Pinpoint the cell where the given text exists, returning its (X, Y) midpoint coordinate. 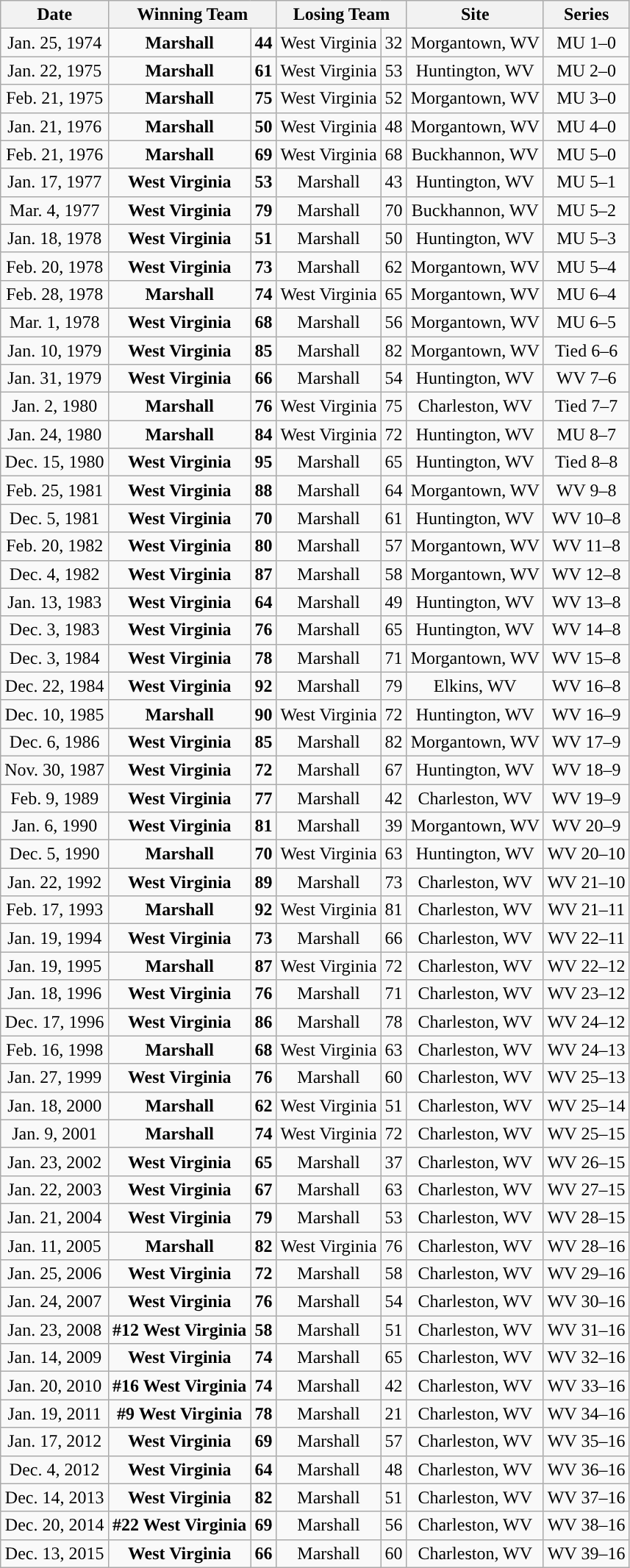
Date (54, 15)
MU 6–4 (587, 294)
MU 5–1 (587, 182)
Dec. 10, 1985 (54, 714)
88 (263, 490)
Elkins, WV (475, 686)
WV 31–16 (587, 1330)
43 (394, 182)
Jan. 13, 1983 (54, 602)
WV 10–8 (587, 518)
WV 11–8 (587, 546)
MU 2–0 (587, 71)
WV 13–8 (587, 602)
Feb. 21, 1975 (54, 99)
MU 6–5 (587, 322)
Series (587, 15)
Jan. 27, 1999 (54, 1078)
Jan. 25, 1974 (54, 43)
WV 20–9 (587, 826)
WV 7–6 (587, 379)
WV 15–8 (587, 658)
Dec. 6, 1986 (54, 742)
WV 35–16 (587, 1442)
Feb. 16, 1998 (54, 1050)
Nov. 30, 1987 (54, 770)
Jan. 19, 1995 (54, 966)
WV 37–16 (587, 1497)
Mar. 4, 1977 (54, 210)
21 (394, 1414)
Jan. 17, 2012 (54, 1442)
Site (475, 15)
Tied 6–6 (587, 351)
WV 25–15 (587, 1134)
Dec. 20, 2014 (54, 1525)
WV 14–8 (587, 630)
Dec. 4, 2012 (54, 1469)
Losing Team (341, 15)
Jan. 24, 1980 (54, 434)
WV 30–16 (587, 1302)
WV 39–16 (587, 1553)
WV 29–16 (587, 1274)
Jan. 17, 1977 (54, 182)
MU 5–4 (587, 266)
39 (394, 826)
MU 5–0 (587, 154)
WV 9–8 (587, 490)
MU 3–0 (587, 99)
37 (394, 1161)
84 (263, 434)
#16 West Virginia (179, 1386)
Jan. 25, 2006 (54, 1274)
Dec. 14, 2013 (54, 1497)
WV 16–8 (587, 686)
WV 12–8 (587, 574)
MU 4–0 (587, 126)
WV 32–16 (587, 1358)
WV 24–13 (587, 1050)
#9 West Virginia (179, 1414)
WV 24–12 (587, 1022)
WV 25–14 (587, 1106)
44 (263, 43)
Jan. 10, 1979 (54, 351)
WV 21–10 (587, 882)
WV 36–16 (587, 1469)
Jan. 24, 2007 (54, 1302)
#22 West Virginia (179, 1525)
Jan. 9, 2001 (54, 1134)
32 (394, 43)
#12 West Virginia (179, 1330)
Jan. 18, 1996 (54, 994)
Jan. 2, 1980 (54, 407)
MU 5–3 (587, 238)
Feb. 28, 1978 (54, 294)
Jan. 6, 1990 (54, 826)
Jan. 21, 1976 (54, 126)
Dec. 4, 1982 (54, 574)
Jan. 21, 2004 (54, 1217)
89 (263, 882)
Jan. 23, 2008 (54, 1330)
Jan. 14, 2009 (54, 1358)
WV 27–15 (587, 1189)
Jan. 20, 2010 (54, 1386)
WV 20–10 (587, 854)
Jan. 19, 1994 (54, 938)
WV 28–15 (587, 1217)
Jan. 22, 1975 (54, 71)
WV 26–15 (587, 1161)
Dec. 3, 1983 (54, 630)
WV 25–13 (587, 1078)
WV 18–9 (587, 770)
Jan. 22, 2003 (54, 1189)
Dec. 22, 1984 (54, 686)
86 (263, 1022)
WV 22–12 (587, 966)
Jan. 31, 1979 (54, 379)
WV 23–12 (587, 994)
MU 8–7 (587, 434)
WV 33–16 (587, 1386)
Feb. 20, 1978 (54, 266)
MU 5–2 (587, 210)
95 (263, 462)
WV 38–16 (587, 1525)
Jan. 11, 2005 (54, 1246)
49 (394, 602)
Mar. 1, 1978 (54, 322)
Dec. 5, 1981 (54, 518)
Dec. 3, 1984 (54, 658)
Jan. 18, 1978 (54, 238)
Feb. 20, 1982 (54, 546)
Tied 7–7 (587, 407)
Winning Team (193, 15)
Jan. 19, 2011 (54, 1414)
Feb. 21, 1976 (54, 154)
WV 17–9 (587, 742)
Feb. 9, 1989 (54, 798)
Dec. 17, 1996 (54, 1022)
Feb. 17, 1993 (54, 910)
Jan. 18, 2000 (54, 1106)
Jan. 22, 1992 (54, 882)
WV 22–11 (587, 938)
Dec. 5, 1990 (54, 854)
Feb. 25, 1981 (54, 490)
Jan. 23, 2002 (54, 1161)
Tied 8–8 (587, 462)
52 (394, 99)
Dec. 15, 1980 (54, 462)
WV 28–16 (587, 1246)
WV 21–11 (587, 910)
WV 16–9 (587, 714)
80 (263, 546)
MU 1–0 (587, 43)
77 (263, 798)
WV 19–9 (587, 798)
90 (263, 714)
Dec. 13, 2015 (54, 1553)
WV 34–16 (587, 1414)
